For the text-containing cell, return its midpoint in (X, Y) coordinate format. 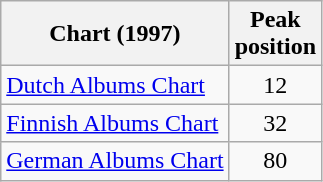
80 (275, 161)
Dutch Albums Chart (115, 85)
German Albums Chart (115, 161)
32 (275, 123)
Peakposition (275, 34)
12 (275, 85)
Chart (1997) (115, 34)
Finnish Albums Chart (115, 123)
